Scan for the cell matching the given text and deliver its [X, Y] coordinate at center. 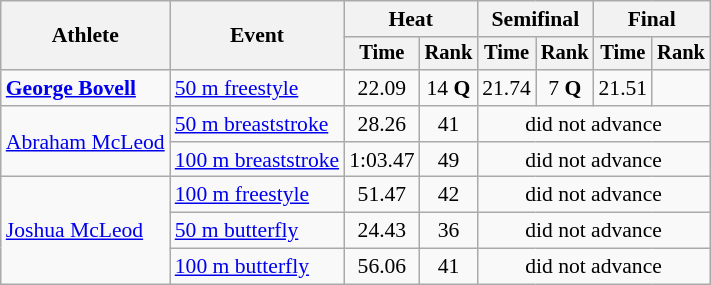
14 Q [449, 88]
Event [257, 36]
Abraham McLeod [86, 142]
56.06 [382, 267]
7 Q [565, 88]
Semifinal [535, 19]
22.09 [382, 88]
100 m butterfly [257, 267]
28.26 [382, 124]
Heat [410, 19]
100 m freestyle [257, 195]
George Bovell [86, 88]
100 m breaststroke [257, 160]
21.74 [506, 88]
51.47 [382, 195]
42 [449, 195]
24.43 [382, 231]
1:03.47 [382, 160]
50 m butterfly [257, 231]
Athlete [86, 36]
50 m freestyle [257, 88]
49 [449, 160]
36 [449, 231]
Joshua McLeod [86, 230]
21.51 [624, 88]
50 m breaststroke [257, 124]
Final [652, 19]
